Locate the cell with the specified text and output its [x, y] center coordinate. 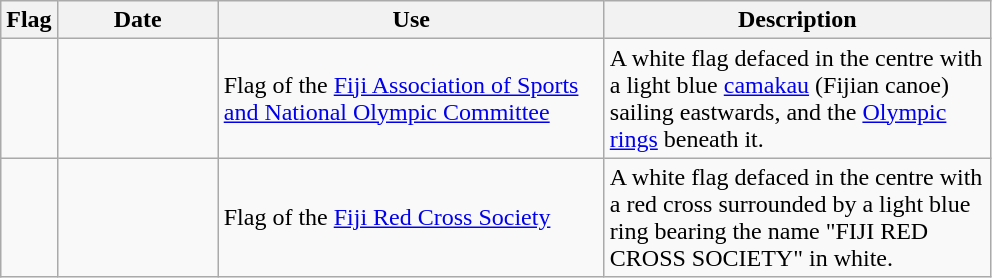
Use [411, 20]
Flag of the Fiji Association of Sports and National Olympic Committee [411, 98]
Flag [29, 20]
A white flag defaced in the centre with a light blue camakau (Fijian canoe) sailing eastwards, and the Olympic rings beneath it. [797, 98]
A white flag defaced in the centre with a red cross surrounded by a light blue ring bearing the name "FIJI RED CROSS SOCIETY" in white. [797, 218]
Description [797, 20]
Flag of the Fiji Red Cross Society [411, 218]
Date [138, 20]
